Output the [x, y] coordinate of the center of the cell containing the given text.  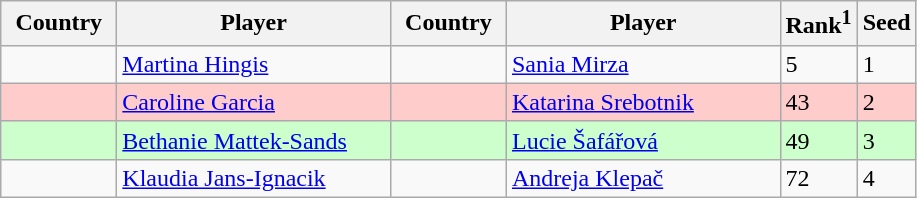
1 [886, 64]
43 [818, 102]
Sania Mirza [643, 64]
5 [818, 64]
2 [886, 102]
Lucie Šafářová [643, 140]
Klaudia Jans-Ignacik [254, 178]
Katarina Srebotnik [643, 102]
3 [886, 140]
Rank1 [818, 24]
Caroline Garcia [254, 102]
Seed [886, 24]
Martina Hingis [254, 64]
Andreja Klepač [643, 178]
72 [818, 178]
4 [886, 178]
49 [818, 140]
Bethanie Mattek-Sands [254, 140]
